Return the (x, y) coordinate for the center point of the cell that contains the specified text.  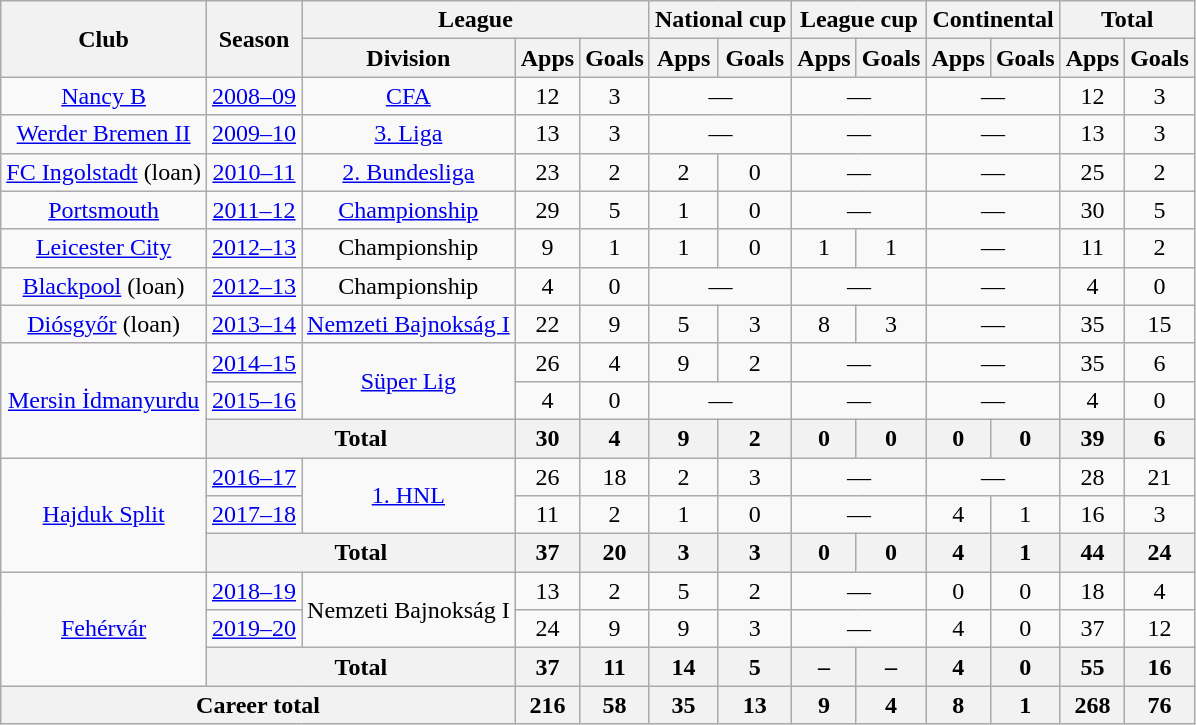
2015–16 (254, 400)
29 (547, 210)
Hajduk Split (104, 515)
Nancy B (104, 96)
Süper Lig (409, 381)
15 (1160, 324)
28 (1092, 477)
Leicester City (104, 248)
Werder Bremen II (104, 134)
2016–17 (254, 477)
2017–18 (254, 515)
National cup (720, 20)
2010–11 (254, 172)
League (476, 20)
CFA (409, 96)
44 (1092, 553)
3. Liga (409, 134)
Division (409, 58)
Career total (258, 705)
25 (1092, 172)
2008–09 (254, 96)
20 (615, 553)
Mersin İdmanyurdu (104, 400)
Portsmouth (104, 210)
76 (1160, 705)
FC Ingolstadt (loan) (104, 172)
Season (254, 39)
2009–10 (254, 134)
Club (104, 39)
2018–19 (254, 591)
22 (547, 324)
58 (615, 705)
39 (1092, 438)
14 (683, 667)
Continental (993, 20)
2014–15 (254, 362)
Fehérvár (104, 629)
Diósgyőr (loan) (104, 324)
1. HNL (409, 496)
216 (547, 705)
2019–20 (254, 629)
League cup (859, 20)
55 (1092, 667)
21 (1160, 477)
268 (1092, 705)
Blackpool (loan) (104, 286)
2013–14 (254, 324)
2011–12 (254, 210)
2. Bundesliga (409, 172)
23 (547, 172)
